Return the [x, y] coordinate for the center point of the cell that contains the specified text.  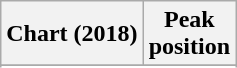
Peakposition [189, 34]
Chart (2018) [72, 34]
